Capture the cell that displays the provided text and extract its [X, Y] central coordinate. 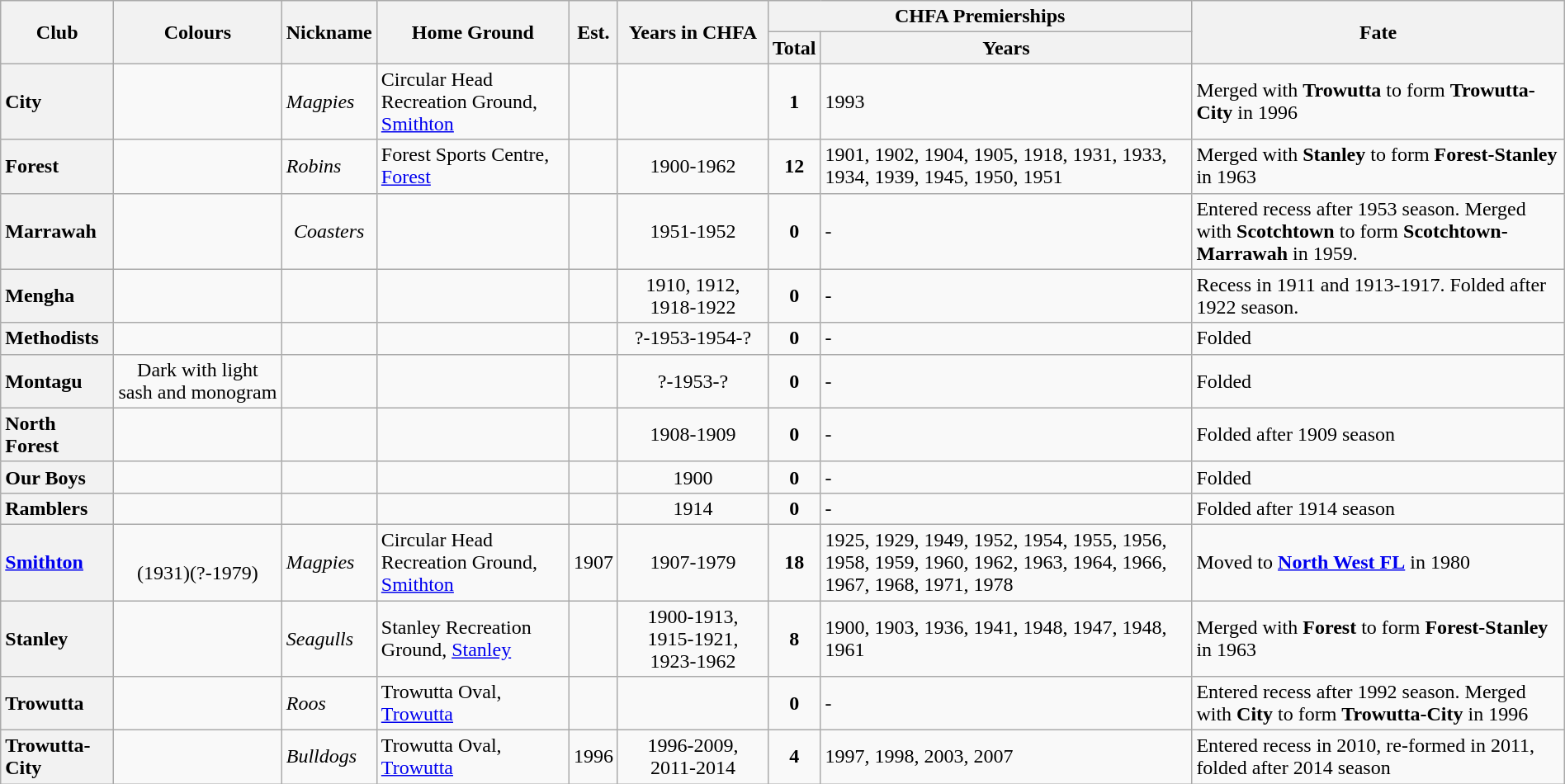
1900-1962 [693, 167]
18 [794, 562]
?-1953-1954-? [693, 338]
Coasters [329, 231]
Forest Sports Centre, Forest [472, 167]
1900, 1903, 1936, 1941, 1948, 1947, 1948, 1961 [1006, 639]
1901, 1902, 1904, 1905, 1918, 1931, 1933, 1934, 1939, 1945, 1950, 1951 [1006, 167]
Est. [593, 32]
1900-1913, 1915-1921, 1923-1962 [693, 639]
1996-2009, 2011-2014 [693, 758]
Marrawah [58, 231]
Trowutta [58, 703]
8 [794, 639]
Merged with Stanley to form Forest-Stanley in 1963 [1378, 167]
4 [794, 758]
CHFA Premierships [979, 17]
1908-1909 [693, 434]
Merged with Trowutta to form Trowutta-City in 1996 [1378, 102]
1951-1952 [693, 231]
Moved to North West FL in 1980 [1378, 562]
1907-1979 [693, 562]
Mengha [58, 295]
1910, 1912, 1918-1922 [693, 295]
Total [794, 48]
Robins [329, 167]
Entered recess after 1992 season. Merged with City to form Trowutta-City in 1996 [1378, 703]
Stanley Recreation Ground, Stanley [472, 639]
Folded after 1909 season [1378, 434]
Trowutta-City [58, 758]
Colours [198, 32]
Montagu [58, 381]
Forest [58, 167]
Merged with Forest to form Forest-Stanley in 1963 [1378, 639]
1 [794, 102]
1907 [593, 562]
Roos [329, 703]
1914 [693, 508]
Smithton [58, 562]
1993 [1006, 102]
Years in CHFA [693, 32]
12 [794, 167]
Entered recess after 1953 season. Merged with Scotchtown to form Scotchtown-Marrawah in 1959. [1378, 231]
1996 [593, 758]
(1931)(?-1979) [198, 562]
Folded after 1914 season [1378, 508]
Stanley [58, 639]
Club [58, 32]
Bulldogs [329, 758]
Recess in 1911 and 1913-1917. Folded after 1922 season. [1378, 295]
Our Boys [58, 477]
Home Ground [472, 32]
1925, 1929, 1949, 1952, 1954, 1955, 1956, 1958, 1959, 1960, 1962, 1963, 1964, 1966, 1967, 1968, 1971, 1978 [1006, 562]
1900 [693, 477]
Nickname [329, 32]
Seagulls [329, 639]
North Forest [58, 434]
1997, 1998, 2003, 2007 [1006, 758]
Entered recess in 2010, re-formed in 2011, folded after 2014 season [1378, 758]
Years [1006, 48]
Dark with light sash and monogram [198, 381]
Methodists [58, 338]
City [58, 102]
?-1953-? [693, 381]
Fate [1378, 32]
Ramblers [58, 508]
